Capture the cell that displays the provided text and extract its (x, y) central coordinate. 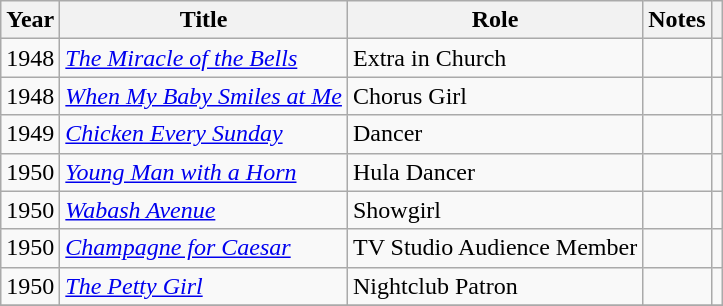
Wabash Avenue (204, 210)
Showgirl (494, 210)
Role (494, 20)
TV Studio Audience Member (494, 248)
Notes (677, 20)
Champagne for Caesar (204, 248)
Chorus Girl (494, 96)
Hula Dancer (494, 172)
The Petty Girl (204, 286)
1949 (30, 134)
Dancer (494, 134)
Nightclub Patron (494, 286)
Chicken Every Sunday (204, 134)
Title (204, 20)
When My Baby Smiles at Me (204, 96)
Extra in Church (494, 58)
Year (30, 20)
Young Man with a Horn (204, 172)
The Miracle of the Bells (204, 58)
